Pinpoint the cell where the given text exists, returning its (x, y) midpoint coordinate. 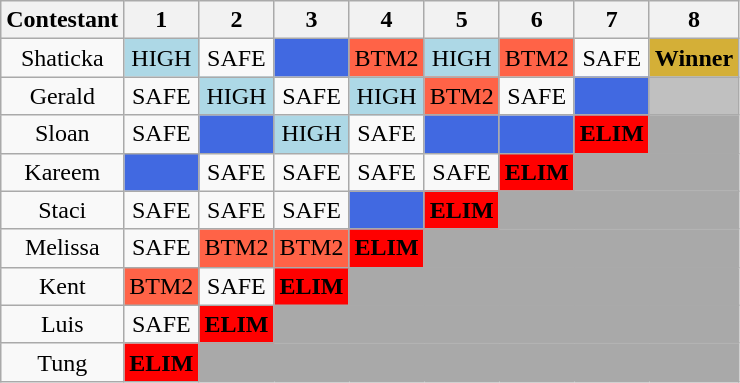
Kareem (62, 172)
2 (236, 20)
3 (312, 20)
5 (462, 20)
Winner (694, 58)
6 (536, 20)
Contestant (62, 20)
7 (612, 20)
Gerald (62, 96)
4 (386, 20)
Staci (62, 210)
8 (694, 20)
Melissa (62, 248)
Luis (62, 324)
Sloan (62, 134)
Shaticka (62, 58)
Tung (62, 362)
Kent (62, 286)
1 (162, 20)
